Provide the [x, y] coordinate of the cell's center where the given text is located.  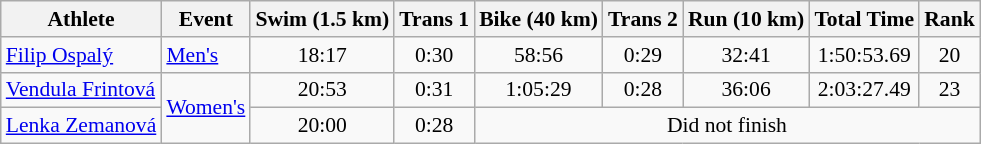
Women's [206, 108]
36:06 [746, 90]
Athlete [82, 19]
1:05:29 [538, 90]
0:31 [434, 90]
32:41 [746, 55]
58:56 [538, 55]
2:03:27.49 [864, 90]
23 [950, 90]
Men's [206, 55]
18:17 [322, 55]
Rank [950, 19]
20:53 [322, 90]
0:30 [434, 55]
1:50:53.69 [864, 55]
Did not finish [727, 126]
Trans 2 [643, 19]
Event [206, 19]
Run (10 km) [746, 19]
20:00 [322, 126]
Bike (40 km) [538, 19]
Lenka Zemanová [82, 126]
20 [950, 55]
Swim (1.5 km) [322, 19]
Vendula Frintová [82, 90]
Total Time [864, 19]
0:29 [643, 55]
Filip Ospalý [82, 55]
Trans 1 [434, 19]
